Detect which cell encompasses the target text, then output its (x, y) center coordinate. 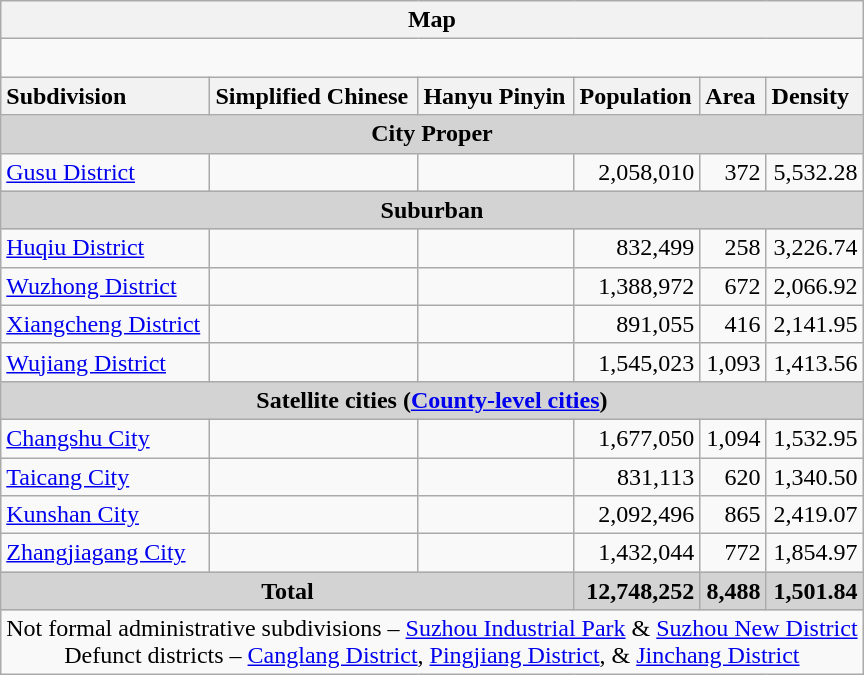
Population (637, 96)
Area (733, 96)
Wujiang District (106, 362)
Kunshan City (106, 515)
672 (733, 286)
2,141.95 (814, 324)
2,058,010 (637, 172)
Hanyu Pinyin (496, 96)
City Proper (432, 134)
620 (733, 477)
12,748,252 (637, 591)
832,499 (637, 248)
2,066.92 (814, 286)
Density (814, 96)
831,113 (637, 477)
Total (288, 591)
2,092,496 (637, 515)
1,432,044 (637, 553)
Satellite cities (County-level cities) (432, 400)
372 (733, 172)
1,501.84 (814, 591)
772 (733, 553)
891,055 (637, 324)
1,094 (733, 438)
Map (432, 20)
Huqiu District (106, 248)
Zhangjiagang City (106, 553)
Gusu District (106, 172)
Xiangcheng District (106, 324)
1,413.56 (814, 362)
Subdivision (106, 96)
1,340.50 (814, 477)
3,226.74 (814, 248)
Simplified Chinese (314, 96)
1,093 (733, 362)
8,488 (733, 591)
2,419.07 (814, 515)
1,532.95 (814, 438)
1,545,023 (637, 362)
Changshu City (106, 438)
1,388,972 (637, 286)
1,677,050 (637, 438)
258 (733, 248)
416 (733, 324)
1,854.97 (814, 553)
Taicang City (106, 477)
5,532.28 (814, 172)
Wuzhong District (106, 286)
865 (733, 515)
Suburban (432, 210)
